Provide the [x, y] coordinate of the cell's center where the given text is located.  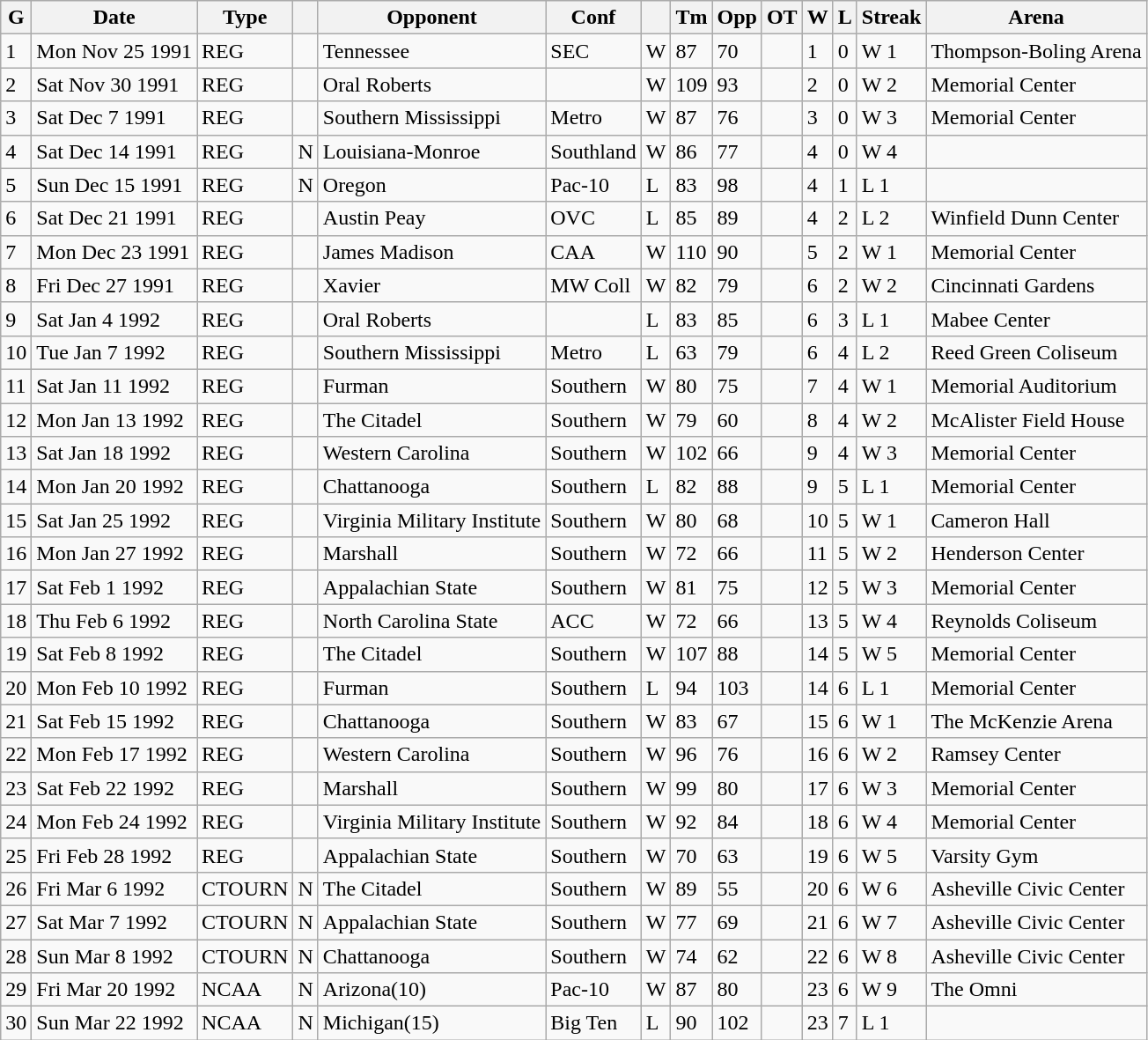
67 [737, 721]
Fri Feb 28 1992 [114, 855]
Sat Dec 7 1991 [114, 118]
Varsity Gym [1036, 855]
Big Ten [593, 1023]
Sat Feb 1 1992 [114, 587]
Mon Feb 10 1992 [114, 688]
29 [16, 990]
74 [692, 955]
60 [737, 420]
81 [692, 587]
Fri Mar 20 1992 [114, 990]
98 [737, 185]
30 [16, 1023]
55 [737, 889]
Date [114, 18]
Memorial Auditorium [1036, 386]
Austin Peay [431, 218]
MW Coll [593, 285]
W 6 [891, 889]
Sat Nov 30 1991 [114, 85]
The Omni [1036, 990]
Cameron Hall [1036, 520]
24 [16, 822]
Sat Dec 14 1991 [114, 151]
Louisiana-Monroe [431, 151]
Opp [737, 18]
25 [16, 855]
Henderson Center [1036, 554]
James Madison [431, 252]
ACC [593, 621]
Reed Green Coliseum [1036, 352]
107 [692, 654]
Mon Feb 17 1992 [114, 755]
Tue Jan 7 1992 [114, 352]
Cincinnati Gardens [1036, 285]
99 [692, 788]
Opponent [431, 18]
Sat Feb 22 1992 [114, 788]
Mon Jan 20 1992 [114, 487]
McAlister Field House [1036, 420]
92 [692, 822]
Mabee Center [1036, 319]
Sat Jan 11 1992 [114, 386]
Southland [593, 151]
Mon Dec 23 1991 [114, 252]
The McKenzie Arena [1036, 721]
Sat Feb 15 1992 [114, 721]
94 [692, 688]
68 [737, 520]
Type [245, 18]
CAA [593, 252]
Arena [1036, 18]
69 [737, 922]
26 [16, 889]
Tm [692, 18]
Sun Dec 15 1991 [114, 185]
28 [16, 955]
OT [782, 18]
Sat Jan 4 1992 [114, 319]
Sat Feb 8 1992 [114, 654]
96 [692, 755]
93 [737, 85]
Thompson-Boling Arena [1036, 51]
84 [737, 822]
Reynolds Coliseum [1036, 621]
Sun Mar 22 1992 [114, 1023]
Conf [593, 18]
27 [16, 922]
Winfield Dunn Center [1036, 218]
OVC [593, 218]
109 [692, 85]
North Carolina State [431, 621]
Mon Feb 24 1992 [114, 822]
W 8 [891, 955]
Sat Jan 25 1992 [114, 520]
SEC [593, 51]
86 [692, 151]
Sat Jan 18 1992 [114, 454]
Oregon [431, 185]
Sun Mar 8 1992 [114, 955]
W 7 [891, 922]
Thu Feb 6 1992 [114, 621]
110 [692, 252]
Streak [891, 18]
Sat Dec 21 1991 [114, 218]
Tennessee [431, 51]
Ramsey Center [1036, 755]
103 [737, 688]
Mon Jan 27 1992 [114, 554]
Xavier [431, 285]
Mon Jan 13 1992 [114, 420]
Michigan(15) [431, 1023]
Sat Mar 7 1992 [114, 922]
Fri Dec 27 1991 [114, 285]
G [16, 18]
Arizona(10) [431, 990]
62 [737, 955]
Mon Nov 25 1991 [114, 51]
W 9 [891, 990]
Fri Mar 6 1992 [114, 889]
